Scan for the cell matching the given text and deliver its (X, Y) coordinate at center. 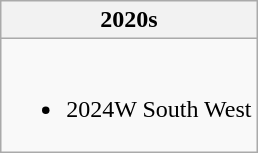
2024W South West (129, 96)
2020s (129, 20)
